Detect which cell encompasses the target text, then output its [X, Y] center coordinate. 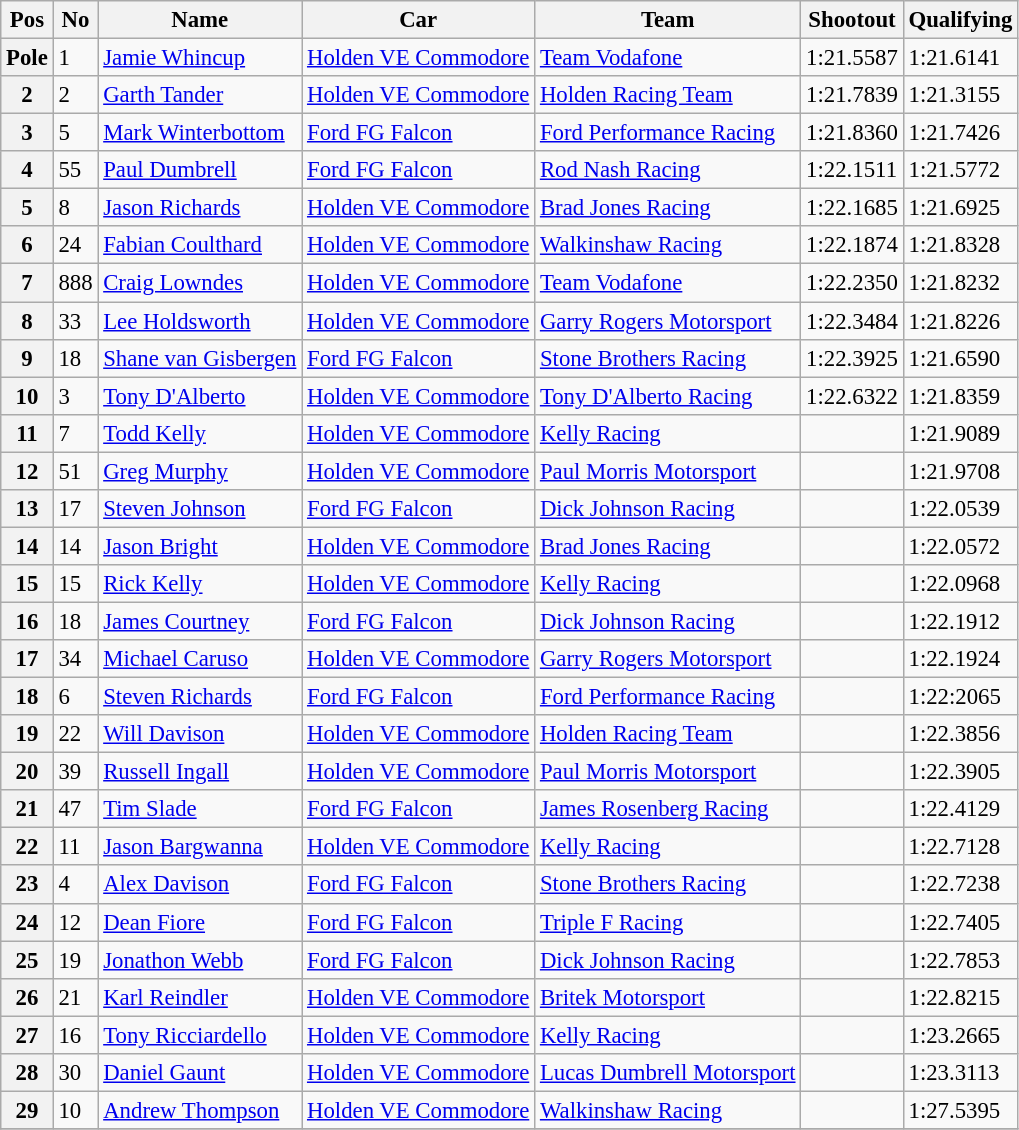
1:21.9089 [960, 433]
Daniel Gaunt [200, 1073]
1:22.1874 [852, 245]
1:22.0572 [960, 546]
Karl Reindler [200, 997]
9 [27, 358]
1:22.7405 [960, 922]
Britek Motorsport [668, 997]
Lucas Dumbrell Motorsport [668, 1073]
Car [418, 20]
No [76, 20]
Andrew Thompson [200, 1110]
Rod Nash Racing [668, 170]
1:22.7238 [960, 885]
Pole [27, 58]
1:21.7839 [852, 95]
34 [76, 659]
Mark Winterbottom [200, 133]
1:22:2065 [960, 697]
1:22.6322 [852, 396]
27 [27, 1035]
1:22.3905 [960, 772]
Jonathon Webb [200, 960]
Tony Ricciardello [200, 1035]
1:22.8215 [960, 997]
1:21.7426 [960, 133]
1:22.2350 [852, 283]
1:21.8359 [960, 396]
Jason Richards [200, 208]
33 [76, 321]
Pos [27, 20]
1:23.3113 [960, 1073]
39 [76, 772]
55 [76, 170]
1:23.2665 [960, 1035]
1:21.6590 [960, 358]
Name [200, 20]
Qualifying [960, 20]
1:27.5395 [960, 1110]
1:22.7853 [960, 960]
1:21.8232 [960, 283]
Tony D'Alberto [200, 396]
1:22.0539 [960, 509]
Will Davison [200, 734]
28 [27, 1073]
888 [76, 283]
1:22.3484 [852, 321]
Russell Ingall [200, 772]
29 [27, 1110]
1:22.3856 [960, 734]
Fabian Coulthard [200, 245]
1:21.8360 [852, 133]
Jamie Whincup [200, 58]
Greg Murphy [200, 471]
Tim Slade [200, 809]
Tony D'Alberto Racing [668, 396]
1:22.0968 [960, 584]
Garth Tander [200, 95]
1:22.1685 [852, 208]
Craig Lowndes [200, 283]
1:22.1511 [852, 170]
Lee Holdsworth [200, 321]
Paul Dumbrell [200, 170]
Jason Bright [200, 546]
Michael Caruso [200, 659]
James Courtney [200, 621]
30 [76, 1073]
Shootout [852, 20]
Jason Bargwanna [200, 847]
1:21.8226 [960, 321]
1:21.5772 [960, 170]
1:21.8328 [960, 245]
James Rosenberg Racing [668, 809]
1 [76, 58]
51 [76, 471]
1:22.7128 [960, 847]
1:22.3925 [852, 358]
1:21.3155 [960, 95]
47 [76, 809]
23 [27, 885]
25 [27, 960]
1:22.1912 [960, 621]
20 [27, 772]
Dean Fiore [200, 922]
1:22.4129 [960, 809]
Alex Davison [200, 885]
1:21.9708 [960, 471]
Steven Johnson [200, 509]
Triple F Racing [668, 922]
26 [27, 997]
1:21.6925 [960, 208]
1:21.5587 [852, 58]
1:21.6141 [960, 58]
Shane van Gisbergen [200, 358]
13 [27, 509]
Steven Richards [200, 697]
1:22.1924 [960, 659]
Team [668, 20]
Rick Kelly [200, 584]
Todd Kelly [200, 433]
